Output the [X, Y] coordinate of the center of the cell containing the given text.  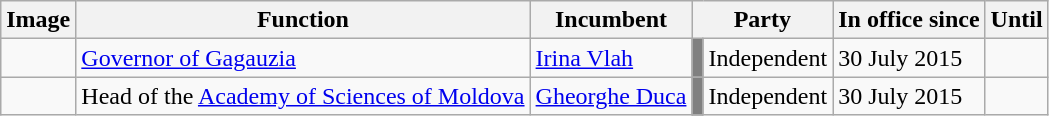
Governor of Gagauzia [303, 58]
In office since [909, 20]
Head of the Academy of Sciences of Moldova [303, 96]
Image [38, 20]
Party [762, 20]
Gheorghe Duca [611, 96]
Until [1016, 20]
Incumbent [611, 20]
Irina Vlah [611, 58]
Function [303, 20]
